Scan for the cell matching the given text and deliver its (X, Y) coordinate at center. 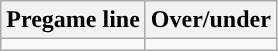
Over/under (210, 20)
Pregame line (74, 20)
